Scan for the cell matching the given text and deliver its [x, y] coordinate at center. 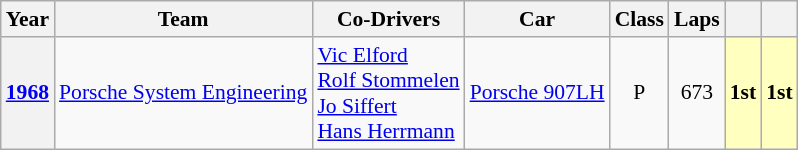
Porsche 907LH [538, 93]
Class [640, 19]
Co-Drivers [388, 19]
Year [28, 19]
Team [183, 19]
Laps [697, 19]
673 [697, 93]
1968 [28, 93]
Vic Elford Rolf Stommelen Jo Siffert Hans Herrmann [388, 93]
P [640, 93]
Porsche System Engineering [183, 93]
Car [538, 19]
